Pinpoint the cell where the given text exists, returning its (X, Y) midpoint coordinate. 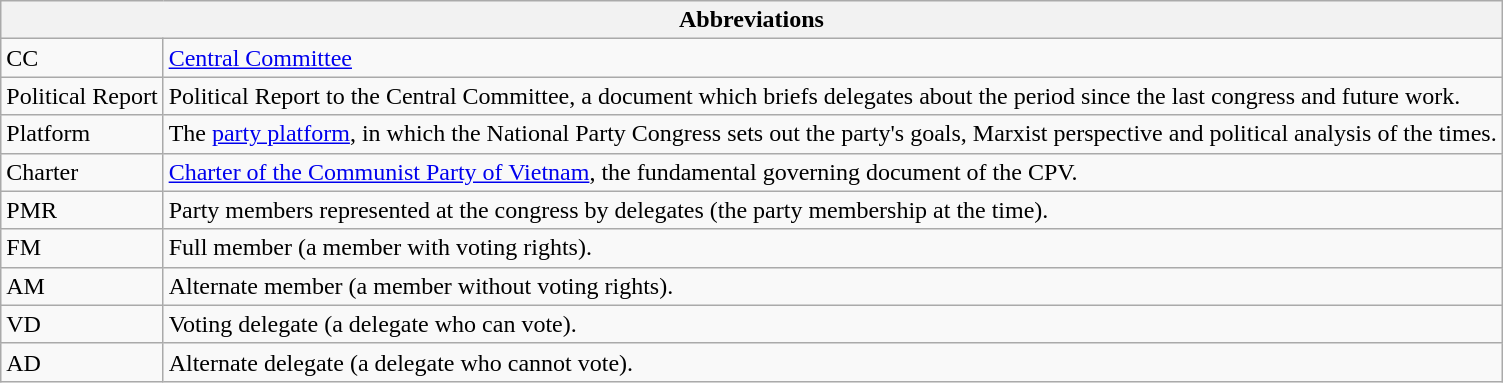
AM (82, 286)
Party members represented at the congress by delegates (the party membership at the time). (832, 210)
The party platform, in which the National Party Congress sets out the party's goals, Marxist perspective and political analysis of the times. (832, 134)
Central Committee (832, 58)
Political Report to the Central Committee, a document which briefs delegates about the period since the last congress and future work. (832, 96)
Alternate member (a member without voting rights). (832, 286)
PMR (82, 210)
Platform (82, 134)
CC (82, 58)
Political Report (82, 96)
Charter (82, 172)
Alternate delegate (a delegate who cannot vote). (832, 362)
Charter of the Communist Party of Vietnam, the fundamental governing document of the CPV. (832, 172)
Full member (a member with voting rights). (832, 248)
AD (82, 362)
Voting delegate (a delegate who can vote). (832, 324)
Abbreviations (752, 20)
FM (82, 248)
VD (82, 324)
